Search for the cell housing the specified text and yield its [x, y] center coordinate. 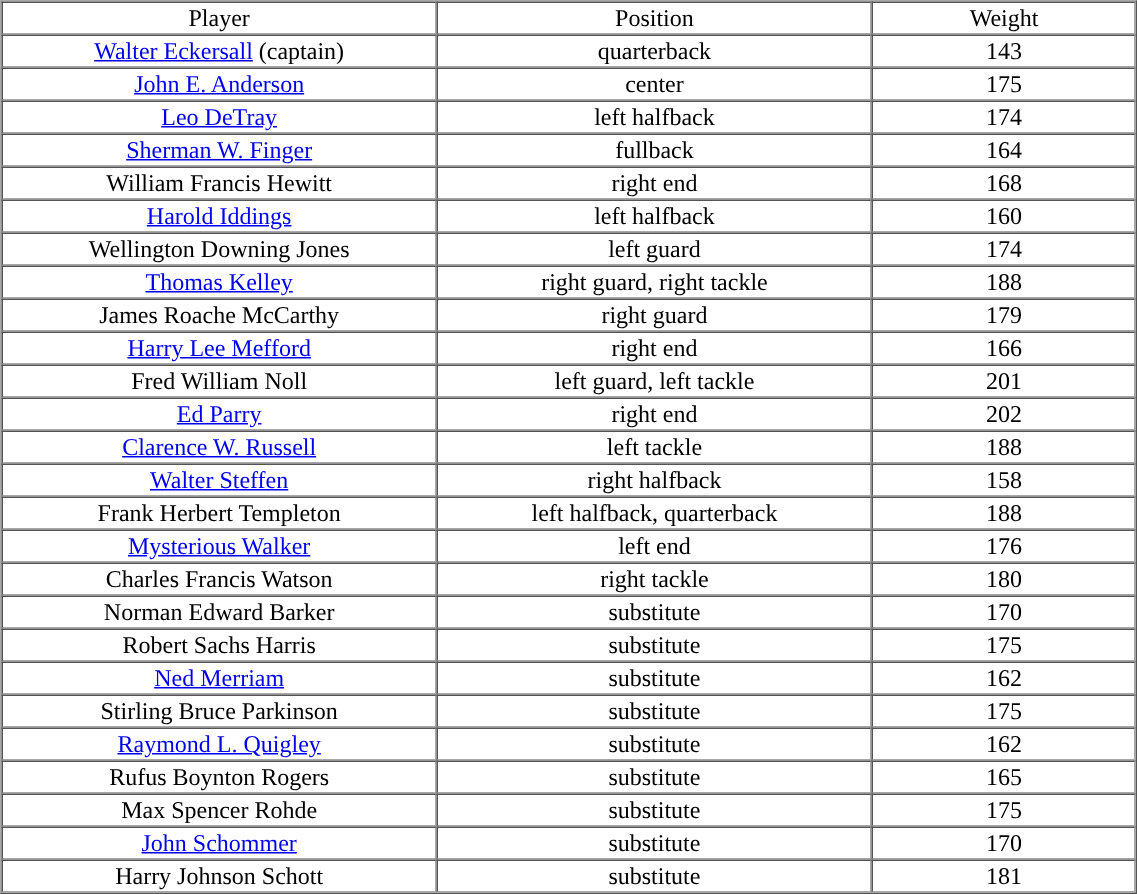
181 [1004, 876]
176 [1004, 546]
John Schommer [220, 842]
Ned Merriam [220, 678]
Harold Iddings [220, 216]
Player [220, 18]
Weight [1004, 18]
Harry Johnson Schott [220, 876]
Max Spencer Rohde [220, 810]
Robert Sachs Harris [220, 644]
John E. Anderson [220, 84]
Mysterious Walker [220, 546]
166 [1004, 348]
202 [1004, 414]
168 [1004, 182]
quarterback [654, 50]
Fred William Noll [220, 380]
Stirling Bruce Parkinson [220, 710]
Harry Lee Mefford [220, 348]
center [654, 84]
201 [1004, 380]
164 [1004, 150]
left tackle [654, 446]
160 [1004, 216]
Raymond L. Quigley [220, 744]
180 [1004, 578]
right halfback [654, 480]
left guard [654, 248]
Sherman W. Finger [220, 150]
165 [1004, 776]
left guard, left tackle [654, 380]
Wellington Downing Jones [220, 248]
right guard, right tackle [654, 282]
right guard [654, 314]
Walter Eckersall (captain) [220, 50]
Leo DeTray [220, 116]
Norman Edward Barker [220, 612]
left end [654, 546]
Ed Parry [220, 414]
Rufus Boynton Rogers [220, 776]
right tackle [654, 578]
fullback [654, 150]
Thomas Kelley [220, 282]
James Roache McCarthy [220, 314]
Charles Francis Watson [220, 578]
158 [1004, 480]
Clarence W. Russell [220, 446]
Walter Steffen [220, 480]
143 [1004, 50]
Frank Herbert Templeton [220, 512]
Position [654, 18]
179 [1004, 314]
left halfback, quarterback [654, 512]
William Francis Hewitt [220, 182]
